Determine the (x, y) coordinate at the center of the cell enclosing the given text.  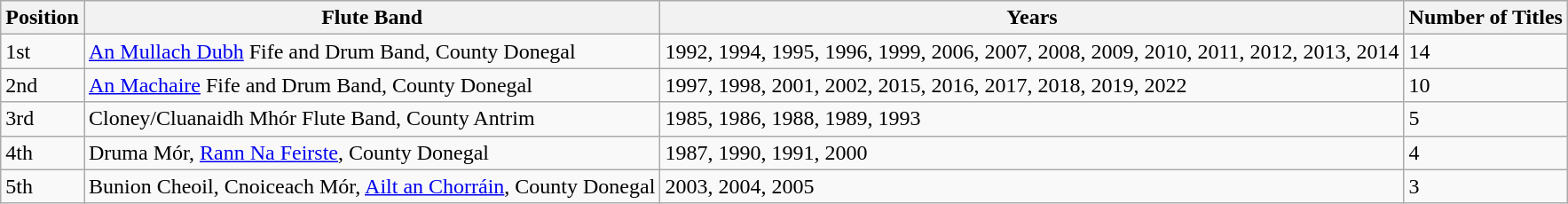
Flute Band (371, 18)
3 (1485, 186)
An Mullach Dubh Fife and Drum Band, County Donegal (371, 51)
1985, 1986, 1988, 1989, 1993 (1032, 119)
1992, 1994, 1995, 1996, 1999, 2006, 2007, 2008, 2009, 2010, 2011, 2012, 2013, 2014 (1032, 51)
Druma Mór, Rann Na Feirste, County Donegal (371, 153)
1st (43, 51)
4 (1485, 153)
2003, 2004, 2005 (1032, 186)
Years (1032, 18)
Cloney/Cluanaidh Mhór Flute Band, County Antrim (371, 119)
5 (1485, 119)
Bunion Cheoil, Cnoiceach Mór, Ailt an Chorráin, County Donegal (371, 186)
4th (43, 153)
Number of Titles (1485, 18)
3rd (43, 119)
2nd (43, 85)
Position (43, 18)
14 (1485, 51)
An Machaire Fife and Drum Band, County Donegal (371, 85)
10 (1485, 85)
5th (43, 186)
1997, 1998, 2001, 2002, 2015, 2016, 2017, 2018, 2019, 2022 (1032, 85)
1987, 1990, 1991, 2000 (1032, 153)
